Output the (x, y) coordinate of the center of the cell containing the given text.  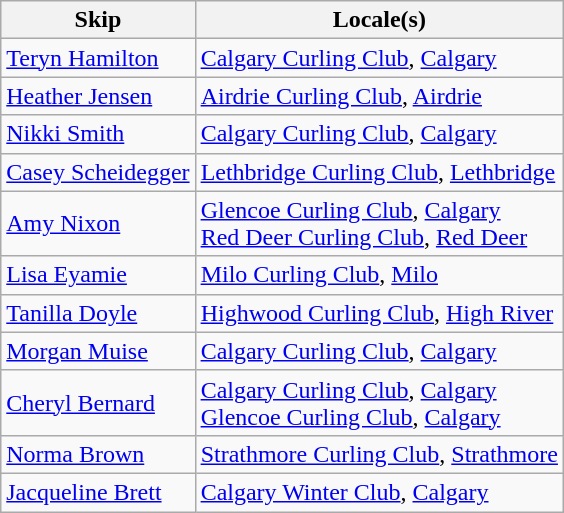
Airdrie Curling Club, Airdrie (379, 96)
Jacqueline Brett (98, 492)
Casey Scheidegger (98, 172)
Glencoe Curling Club, CalgaryRed Deer Curling Club, Red Deer (379, 224)
Calgary Winter Club, Calgary (379, 492)
Nikki Smith (98, 134)
Highwood Curling Club, High River (379, 313)
Amy Nixon (98, 224)
Cheryl Bernard (98, 402)
Teryn Hamilton (98, 58)
Morgan Muise (98, 351)
Norma Brown (98, 454)
Calgary Curling Club, CalgaryGlencoe Curling Club, Calgary (379, 402)
Locale(s) (379, 20)
Lisa Eyamie (98, 275)
Milo Curling Club, Milo (379, 275)
Skip (98, 20)
Lethbridge Curling Club, Lethbridge (379, 172)
Tanilla Doyle (98, 313)
Strathmore Curling Club, Strathmore (379, 454)
Heather Jensen (98, 96)
